Find where the given text appears and provide that cell's center as [X, Y] coordinate. 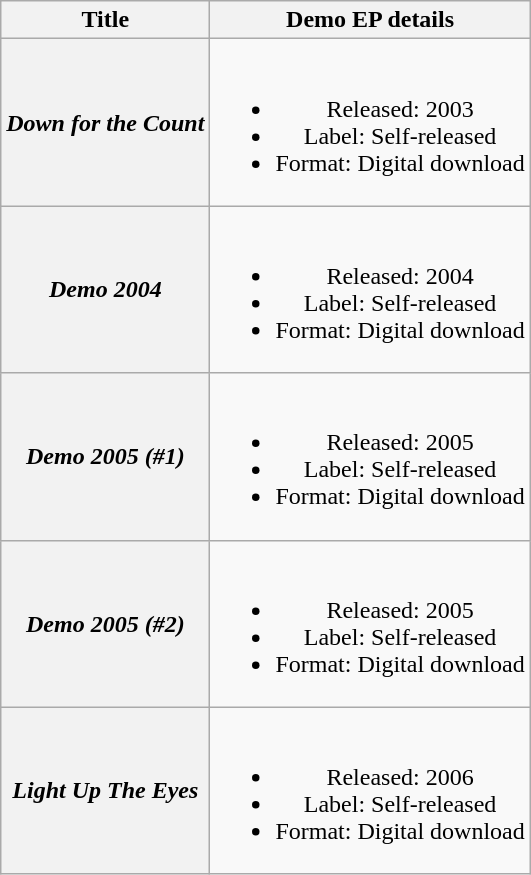
Demo EP details [370, 20]
Released: 2004Label: Self-releasedFormat: Digital download [370, 290]
Down for the Count [106, 122]
Demo 2005 (#2) [106, 624]
Demo 2004 [106, 290]
Released: 2003Label: Self-releasedFormat: Digital download [370, 122]
Title [106, 20]
Demo 2005 (#1) [106, 456]
Light Up The Eyes [106, 790]
Released: 2006Label: Self-releasedFormat: Digital download [370, 790]
